Capture the cell that displays the provided text and extract its [X, Y] central coordinate. 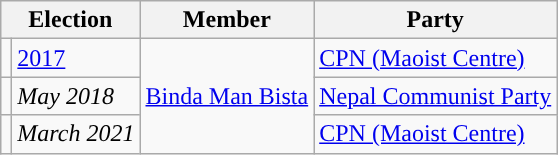
Binda Man Bista [227, 96]
March 2021 [76, 134]
2017 [76, 58]
Party [436, 20]
Member [227, 20]
May 2018 [76, 96]
Nepal Communist Party [436, 96]
Election [70, 20]
